Return the (x, y) coordinate for the center point of the cell that contains the specified text.  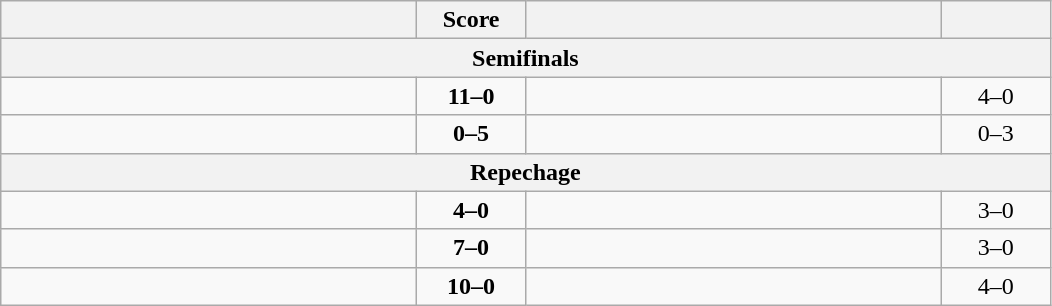
0–5 (472, 134)
7–0 (472, 248)
0–3 (996, 134)
10–0 (472, 286)
Repechage (526, 172)
Semifinals (526, 58)
11–0 (472, 96)
Score (472, 20)
